Output the [x, y] coordinate of the center of the cell containing the given text.  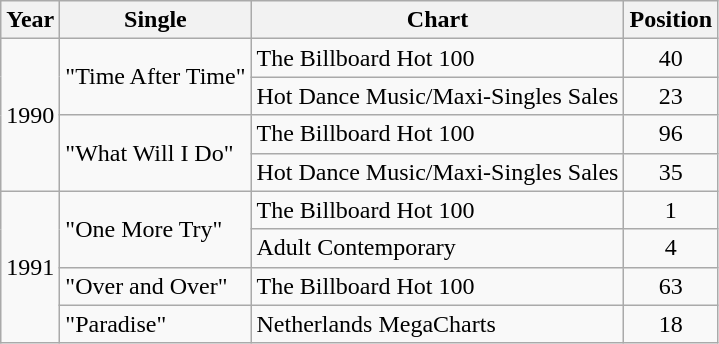
Year [30, 20]
23 [671, 96]
"Over and Over" [156, 286]
Chart [438, 20]
Adult Contemporary [438, 248]
63 [671, 286]
"Paradise" [156, 324]
4 [671, 248]
"What Will I Do" [156, 153]
1990 [30, 115]
1991 [30, 267]
40 [671, 58]
Netherlands MegaCharts [438, 324]
Single [156, 20]
"Time After Time" [156, 77]
96 [671, 134]
18 [671, 324]
35 [671, 172]
Position [671, 20]
"One More Try" [156, 229]
1 [671, 210]
